For the text-containing cell, return its midpoint in (x, y) coordinate format. 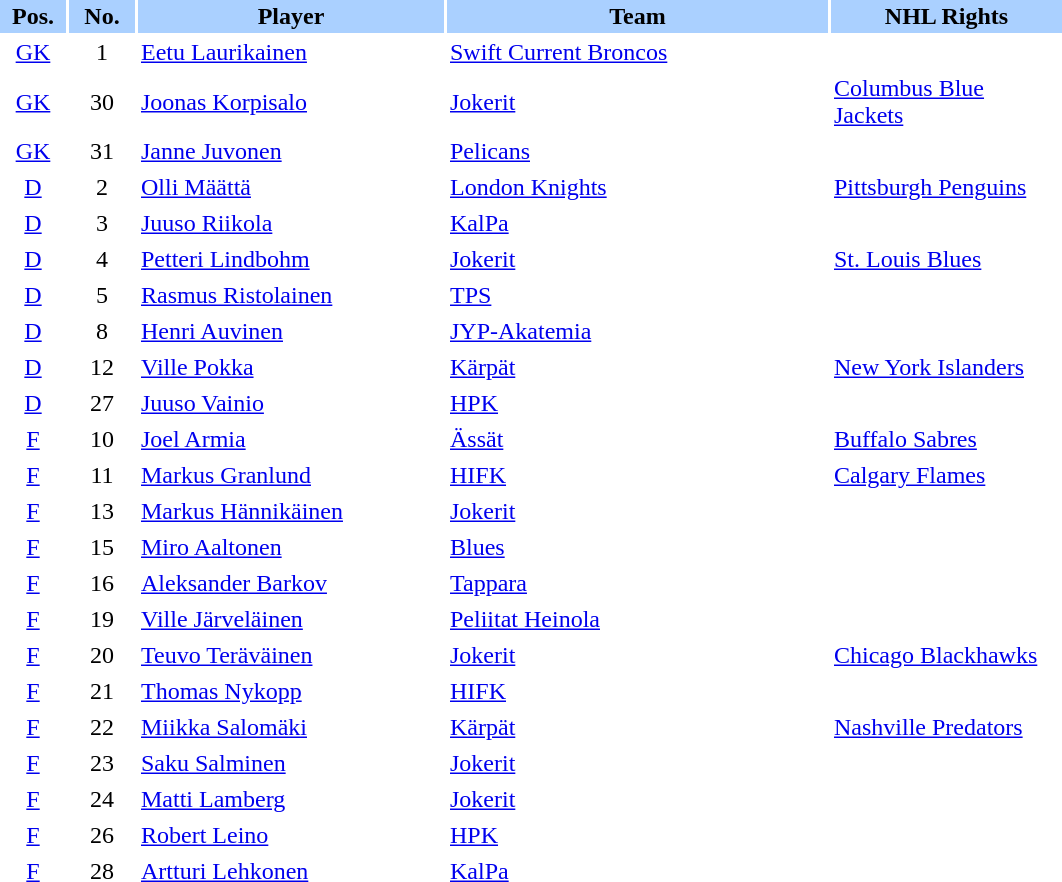
Miikka Salomäki (291, 728)
4 (102, 260)
Buffalo Sabres (946, 440)
St. Louis Blues (946, 260)
Nashville Predators (946, 728)
Matti Lamberg (291, 800)
Peliitat Heinola (638, 620)
Columbus Blue Jackets (946, 102)
31 (102, 152)
20 (102, 656)
26 (102, 836)
Rasmus Ristolainen (291, 296)
Miro Aaltonen (291, 548)
16 (102, 584)
Juuso Vainio (291, 404)
KalPa (638, 224)
Chicago Blackhawks (946, 656)
Team (638, 16)
Pittsburgh Penguins (946, 188)
Calgary Flames (946, 476)
Ässät (638, 440)
JYP-Akatemia (638, 332)
Markus Granlund (291, 476)
Swift Current Broncos (638, 52)
22 (102, 728)
NHL Rights (946, 16)
Henri Auvinen (291, 332)
Teuvo Teräväinen (291, 656)
Tappara (638, 584)
Janne Juvonen (291, 152)
3 (102, 224)
8 (102, 332)
Pelicans (638, 152)
Juuso Riikola (291, 224)
No. (102, 16)
23 (102, 764)
Markus Hännikäinen (291, 512)
Olli Määttä (291, 188)
30 (102, 102)
12 (102, 368)
Robert Leino (291, 836)
5 (102, 296)
Joonas Korpisalo (291, 102)
Blues (638, 548)
1 (102, 52)
Player (291, 16)
Petteri Lindbohm (291, 260)
London Knights (638, 188)
Ville Järveläinen (291, 620)
19 (102, 620)
TPS (638, 296)
Thomas Nykopp (291, 692)
New York Islanders (946, 368)
27 (102, 404)
Eetu Laurikainen (291, 52)
Saku Salminen (291, 764)
2 (102, 188)
24 (102, 800)
10 (102, 440)
15 (102, 548)
13 (102, 512)
Aleksander Barkov (291, 584)
11 (102, 476)
Joel Armia (291, 440)
Pos. (33, 16)
21 (102, 692)
Ville Pokka (291, 368)
